Extract the [x, y] coordinate from the center of the cell holding the provided text.  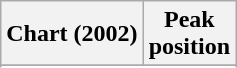
Chart (2002) [72, 34]
Peak position [189, 34]
